Capture the cell that displays the provided text and extract its (x, y) central coordinate. 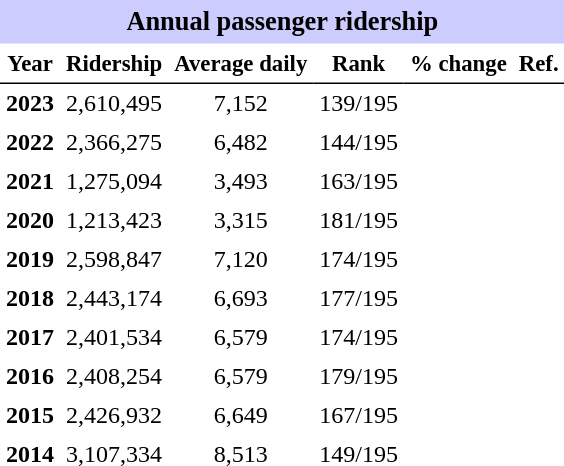
7,152 (240, 104)
% change (458, 64)
2,401,534 (114, 338)
6,693 (240, 298)
2,426,932 (114, 416)
167/195 (358, 416)
163/195 (358, 182)
179/195 (358, 376)
Year (30, 64)
1,213,423 (114, 220)
2015 (30, 416)
3,493 (240, 182)
7,120 (240, 260)
2022 (30, 142)
6,482 (240, 142)
2017 (30, 338)
1,275,094 (114, 182)
Rank (358, 64)
2021 (30, 182)
2020 (30, 220)
2,598,847 (114, 260)
177/195 (358, 298)
144/195 (358, 142)
2,366,275 (114, 142)
181/195 (358, 220)
2016 (30, 376)
6,649 (240, 416)
2,408,254 (114, 376)
2018 (30, 298)
3,315 (240, 220)
2023 (30, 104)
2,610,495 (114, 104)
2019 (30, 260)
2,443,174 (114, 298)
Average daily (240, 64)
139/195 (358, 104)
Ridership (114, 64)
